Pinpoint the cell where the given text exists, returning its (x, y) midpoint coordinate. 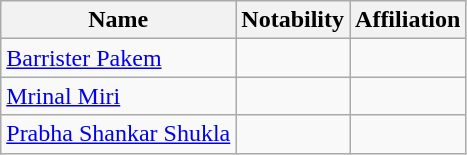
Notability (293, 20)
Mrinal Miri (118, 96)
Name (118, 20)
Barrister Pakem (118, 58)
Prabha Shankar Shukla (118, 134)
Affiliation (408, 20)
